From the cell containing the given text, extract its center point as [x, y] coordinate. 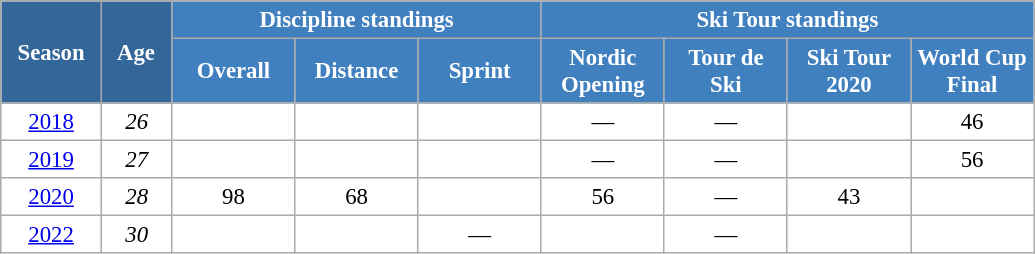
2022 [52, 235]
World CupFinal [972, 72]
Age [136, 52]
2019 [52, 160]
30 [136, 235]
Sprint [480, 72]
Ski Tour standings [787, 20]
2018 [52, 122]
Tour deSki [726, 72]
Season [52, 52]
Ski Tour2020 [848, 72]
43 [848, 197]
2020 [52, 197]
28 [136, 197]
Overall [234, 72]
Discipline standings [356, 20]
98 [234, 197]
27 [136, 160]
26 [136, 122]
68 [356, 197]
Distance [356, 72]
46 [972, 122]
NordicOpening [602, 72]
